Provide the (X, Y) coordinate of the cell's center where the given text is located.  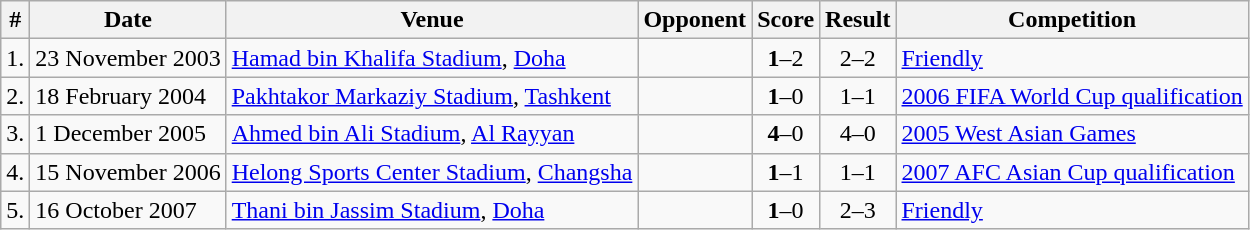
4. (16, 172)
Pakhtakor Markaziy Stadium, Tashkent (432, 96)
2005 West Asian Games (1072, 134)
Result (858, 20)
Date (128, 20)
2006 FIFA World Cup qualification (1072, 96)
Ahmed bin Ali Stadium, Al Rayyan (432, 134)
2–2 (858, 58)
3. (16, 134)
5. (16, 210)
Helong Sports Center Stadium, Changsha (432, 172)
Hamad bin Khalifa Stadium, Doha (432, 58)
15 November 2006 (128, 172)
1 December 2005 (128, 134)
Thani bin Jassim Stadium, Doha (432, 210)
Competition (1072, 20)
23 November 2003 (128, 58)
2007 AFC Asian Cup qualification (1072, 172)
# (16, 20)
18 February 2004 (128, 96)
Venue (432, 20)
16 October 2007 (128, 210)
2–3 (858, 210)
2. (16, 96)
Opponent (695, 20)
1–2 (786, 58)
Score (786, 20)
1. (16, 58)
